For the text-containing cell, return its midpoint in [X, Y] coordinate format. 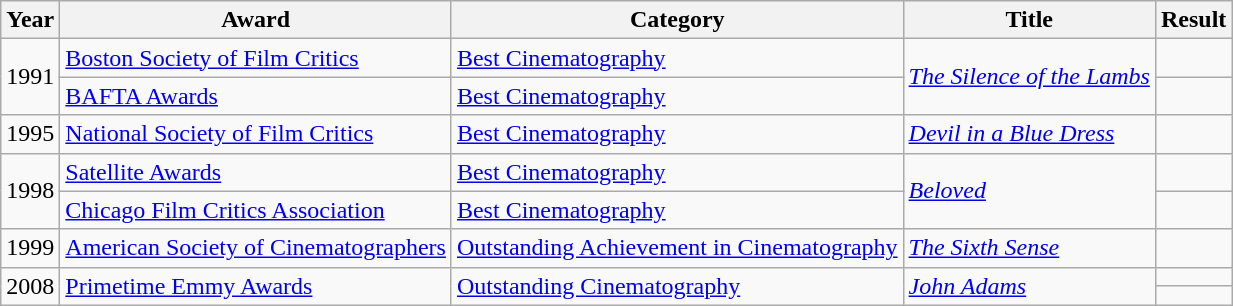
Devil in a Blue Dress [1029, 134]
BAFTA Awards [256, 96]
Result [1193, 20]
American Society of Cinematographers [256, 248]
John Adams [1029, 286]
Chicago Film Critics Association [256, 210]
Outstanding Cinematography [677, 286]
Satellite Awards [256, 172]
2008 [30, 286]
The Sixth Sense [1029, 248]
National Society of Film Critics [256, 134]
1998 [30, 191]
Boston Society of Film Critics [256, 58]
Title [1029, 20]
Outstanding Achievement in Cinematography [677, 248]
Year [30, 20]
Primetime Emmy Awards [256, 286]
1999 [30, 248]
1991 [30, 77]
Award [256, 20]
1995 [30, 134]
The Silence of the Lambs [1029, 77]
Category [677, 20]
Beloved [1029, 191]
